Extract the [x, y] coordinate from the center of the cell holding the provided text.  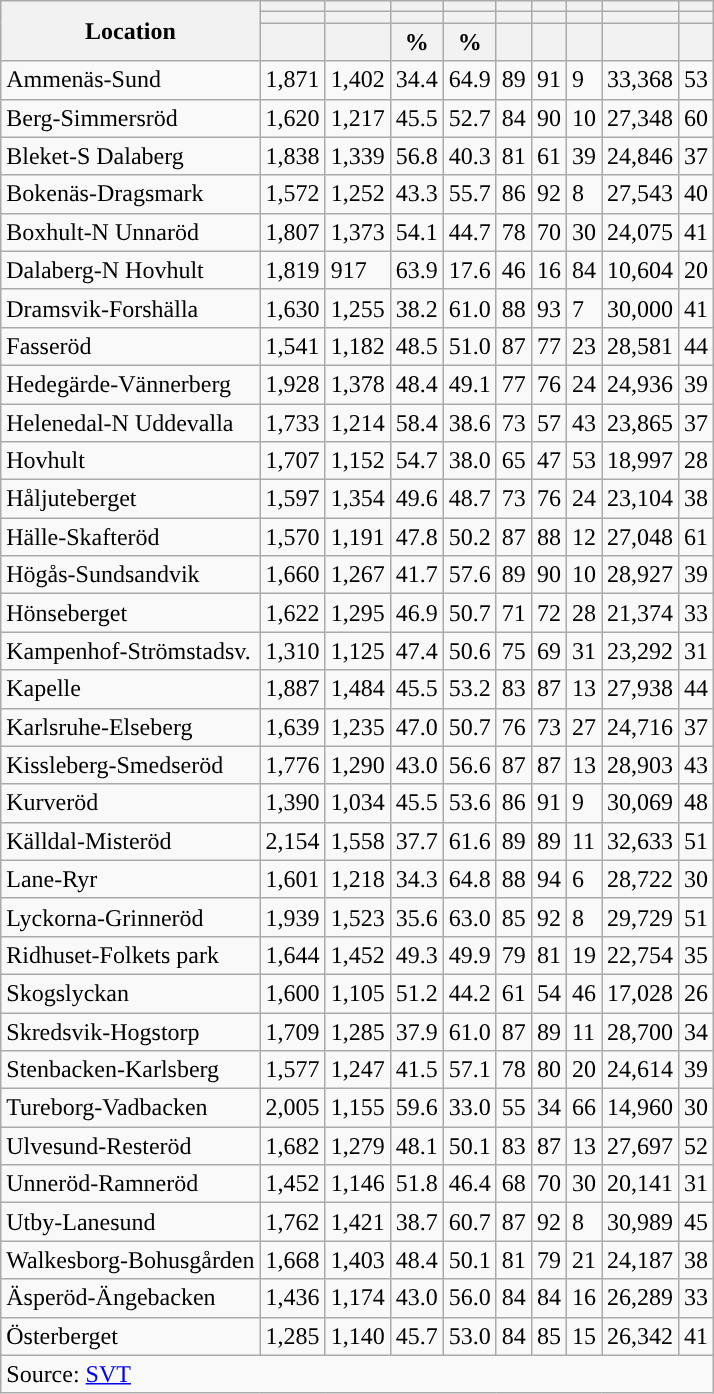
54.1 [416, 232]
40 [696, 194]
Hedegärde-Vännerberg [130, 384]
27,543 [640, 194]
Utby-Lanesund [130, 1222]
1,125 [358, 651]
1,191 [358, 537]
Äsperöd-Ängebacken [130, 1298]
1,421 [358, 1222]
46.4 [470, 1184]
94 [548, 879]
30,069 [640, 803]
1,290 [358, 765]
1,140 [358, 1336]
17,028 [640, 993]
53.2 [470, 689]
49.1 [470, 384]
57.6 [470, 575]
30,989 [640, 1222]
44.2 [470, 993]
27 [584, 727]
33.0 [470, 1108]
Walkesborg-Bohusgården [130, 1260]
1,871 [292, 80]
1,378 [358, 384]
1,776 [292, 765]
48.5 [416, 346]
Bokenäs-Dragsmark [130, 194]
1,217 [358, 118]
49.6 [416, 499]
59.6 [416, 1108]
1,939 [292, 917]
68 [514, 1184]
60.7 [470, 1222]
48.1 [416, 1146]
57 [548, 423]
48.7 [470, 499]
1,928 [292, 384]
1,403 [358, 1260]
10,604 [640, 270]
1,402 [358, 80]
1,600 [292, 993]
1,577 [292, 1070]
Ammenäs-Sund [130, 80]
1,182 [358, 346]
63.9 [416, 270]
Kurveröd [130, 803]
30,000 [640, 308]
28,722 [640, 879]
1,668 [292, 1260]
28,581 [640, 346]
45 [696, 1222]
21,374 [640, 613]
1,174 [358, 1298]
Source: SVT [358, 1374]
14,960 [640, 1108]
Kampenhof-Strömstadsv. [130, 651]
1,255 [358, 308]
35.6 [416, 917]
Dramsvik-Forshälla [130, 308]
55 [514, 1108]
6 [584, 879]
2,005 [292, 1108]
22,754 [640, 955]
Skredsvik-Hogstorp [130, 1031]
1,152 [358, 461]
1,682 [292, 1146]
1,570 [292, 537]
1,235 [358, 727]
49.9 [470, 955]
53.6 [470, 803]
1,644 [292, 955]
7 [584, 308]
27,348 [640, 118]
1,155 [358, 1108]
Location [130, 31]
63.0 [470, 917]
27,938 [640, 689]
38.0 [470, 461]
1,279 [358, 1146]
1,819 [292, 270]
52.7 [470, 118]
57.1 [470, 1070]
Hönseberget [130, 613]
Berg-Simmersröd [130, 118]
1,660 [292, 575]
24,187 [640, 1260]
1,310 [292, 651]
1,105 [358, 993]
20,141 [640, 1184]
1,034 [358, 803]
47 [548, 461]
75 [514, 651]
1,597 [292, 499]
17.6 [470, 270]
Hovhult [130, 461]
47.8 [416, 537]
1,622 [292, 613]
44.7 [470, 232]
1,630 [292, 308]
24,936 [640, 384]
50.2 [470, 537]
23 [584, 346]
66 [584, 1108]
15 [584, 1336]
52 [696, 1146]
18,997 [640, 461]
41.5 [416, 1070]
Ridhuset-Folkets park [130, 955]
1,639 [292, 727]
40.3 [470, 156]
Lane-Ryr [130, 879]
23,865 [640, 423]
38.6 [470, 423]
1,390 [292, 803]
34.4 [416, 80]
71 [514, 613]
37.9 [416, 1031]
1,252 [358, 194]
50.6 [470, 651]
Karlsruhe-Elseberg [130, 727]
46.9 [416, 613]
Lyckorna-Grinneröd [130, 917]
35 [696, 955]
1,709 [292, 1031]
51.0 [470, 346]
69 [548, 651]
49.3 [416, 955]
58.4 [416, 423]
Stenbacken-Karlsberg [130, 1070]
60 [696, 118]
47.0 [416, 727]
61.6 [470, 841]
23,104 [640, 499]
1,733 [292, 423]
Boxhult-N Unnaröd [130, 232]
2,154 [292, 841]
56.6 [470, 765]
80 [548, 1070]
43.3 [416, 194]
41.7 [416, 575]
1,295 [358, 613]
26 [696, 993]
23,292 [640, 651]
Kissleberg-Smedseröd [130, 765]
26,342 [640, 1336]
1,218 [358, 879]
64.9 [470, 80]
56.0 [470, 1298]
56.8 [416, 156]
21 [584, 1260]
1,541 [292, 346]
64.8 [470, 879]
55.7 [470, 194]
Källdal-Misteröd [130, 841]
65 [514, 461]
Håljuteberget [130, 499]
53.0 [470, 1336]
1,572 [292, 194]
24,075 [640, 232]
Skogslyckan [130, 993]
Österberget [130, 1336]
38.2 [416, 308]
1,523 [358, 917]
1,601 [292, 879]
1,558 [358, 841]
26,289 [640, 1298]
48 [696, 803]
1,707 [292, 461]
1,267 [358, 575]
1,339 [358, 156]
24,846 [640, 156]
29,729 [640, 917]
24,716 [640, 727]
54 [548, 993]
Högås-Sundsandvik [130, 575]
37.7 [416, 841]
1,247 [358, 1070]
Kapelle [130, 689]
28,700 [640, 1031]
1,373 [358, 232]
Ulvesund-Resteröd [130, 1146]
917 [358, 270]
1,436 [292, 1298]
Tureborg-Vadbacken [130, 1108]
1,887 [292, 689]
1,838 [292, 156]
33,368 [640, 80]
32,633 [640, 841]
45.7 [416, 1336]
Fasseröd [130, 346]
72 [548, 613]
47.4 [416, 651]
1,146 [358, 1184]
51.8 [416, 1184]
Helenedal-N Uddevalla [130, 423]
51.2 [416, 993]
12 [584, 537]
27,048 [640, 537]
Bleket-S Dalaberg [130, 156]
1,762 [292, 1222]
1,354 [358, 499]
19 [584, 955]
Unneröd-Ramneröd [130, 1184]
1,620 [292, 118]
1,807 [292, 232]
Hälle-Skafteröd [130, 537]
54.7 [416, 461]
28,927 [640, 575]
34.3 [416, 879]
38.7 [416, 1222]
27,697 [640, 1146]
24,614 [640, 1070]
1,214 [358, 423]
1,484 [358, 689]
28,903 [640, 765]
93 [548, 308]
Dalaberg-N Hovhult [130, 270]
